Identify which cell holds the provided text, then report its [X, Y] central coordinate. 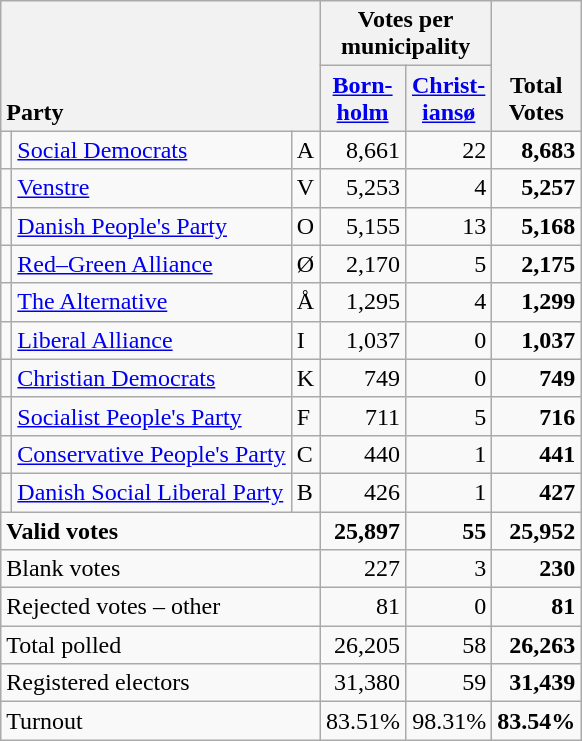
440 [363, 454]
F [305, 416]
O [305, 226]
22 [449, 150]
Red–Green Alliance [152, 264]
Rejected votes – other [160, 607]
Venstre [152, 188]
I [305, 340]
83.51% [363, 721]
B [305, 492]
Total Votes [536, 66]
5,168 [536, 226]
5,155 [363, 226]
C [305, 454]
1,299 [536, 302]
Turnout [160, 721]
Christ- iansø [449, 98]
31,380 [363, 683]
426 [363, 492]
Born- holm [363, 98]
V [305, 188]
Å [305, 302]
Danish Social Liberal Party [152, 492]
8,683 [536, 150]
31,439 [536, 683]
A [305, 150]
26,205 [363, 645]
Christian Democrats [152, 378]
Liberal Alliance [152, 340]
25,897 [363, 531]
427 [536, 492]
Total polled [160, 645]
716 [536, 416]
13 [449, 226]
K [305, 378]
Danish People's Party [152, 226]
26,263 [536, 645]
3 [449, 569]
The Alternative [152, 302]
Party [160, 66]
5,253 [363, 188]
58 [449, 645]
227 [363, 569]
2,170 [363, 264]
Blank votes [160, 569]
55 [449, 531]
59 [449, 683]
25,952 [536, 531]
711 [363, 416]
Valid votes [160, 531]
1,295 [363, 302]
98.31% [449, 721]
Conservative People's Party [152, 454]
Socialist People's Party [152, 416]
8,661 [363, 150]
441 [536, 454]
5,257 [536, 188]
Ø [305, 264]
2,175 [536, 264]
Registered electors [160, 683]
Social Democrats [152, 150]
83.54% [536, 721]
Votes per municipality [406, 34]
230 [536, 569]
